Output the (x, y) coordinate of the center of the cell containing the given text.  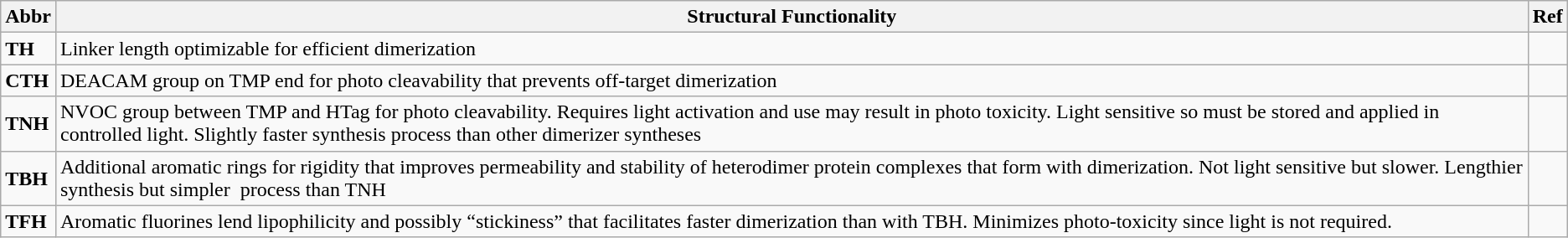
CTH (28, 80)
Linker length optimizable for efficient dimerization (792, 49)
TH (28, 49)
Structural Functionality (792, 17)
TFH (28, 221)
Ref (1548, 17)
TBH (28, 178)
TNH (28, 124)
DEACAM group on TMP end for photo cleavability that prevents off-target dimerization (792, 80)
Abbr (28, 17)
